Locate the cell with the specified text and output its [x, y] center coordinate. 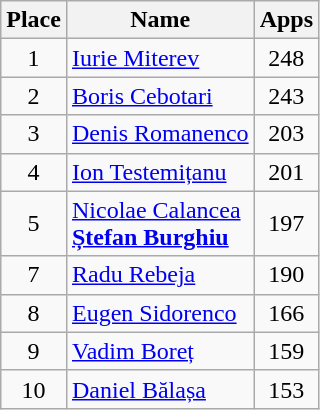
Eugen Sidorenco [160, 313]
Apps [286, 20]
2 [34, 96]
Nicolae Calancea Ștefan Burghiu [160, 224]
Boris Cebotari [160, 96]
243 [286, 96]
8 [34, 313]
9 [34, 351]
10 [34, 389]
166 [286, 313]
Daniel Bălașa [160, 389]
1 [34, 58]
153 [286, 389]
Ion Testemițanu [160, 172]
159 [286, 351]
203 [286, 134]
7 [34, 275]
Vadim Boreț [160, 351]
190 [286, 275]
197 [286, 224]
Name [160, 20]
Radu Rebeja [160, 275]
Place [34, 20]
3 [34, 134]
Iurie Miterev [160, 58]
248 [286, 58]
201 [286, 172]
4 [34, 172]
Denis Romanenco [160, 134]
5 [34, 224]
